For the text-containing cell, return its midpoint in [x, y] coordinate format. 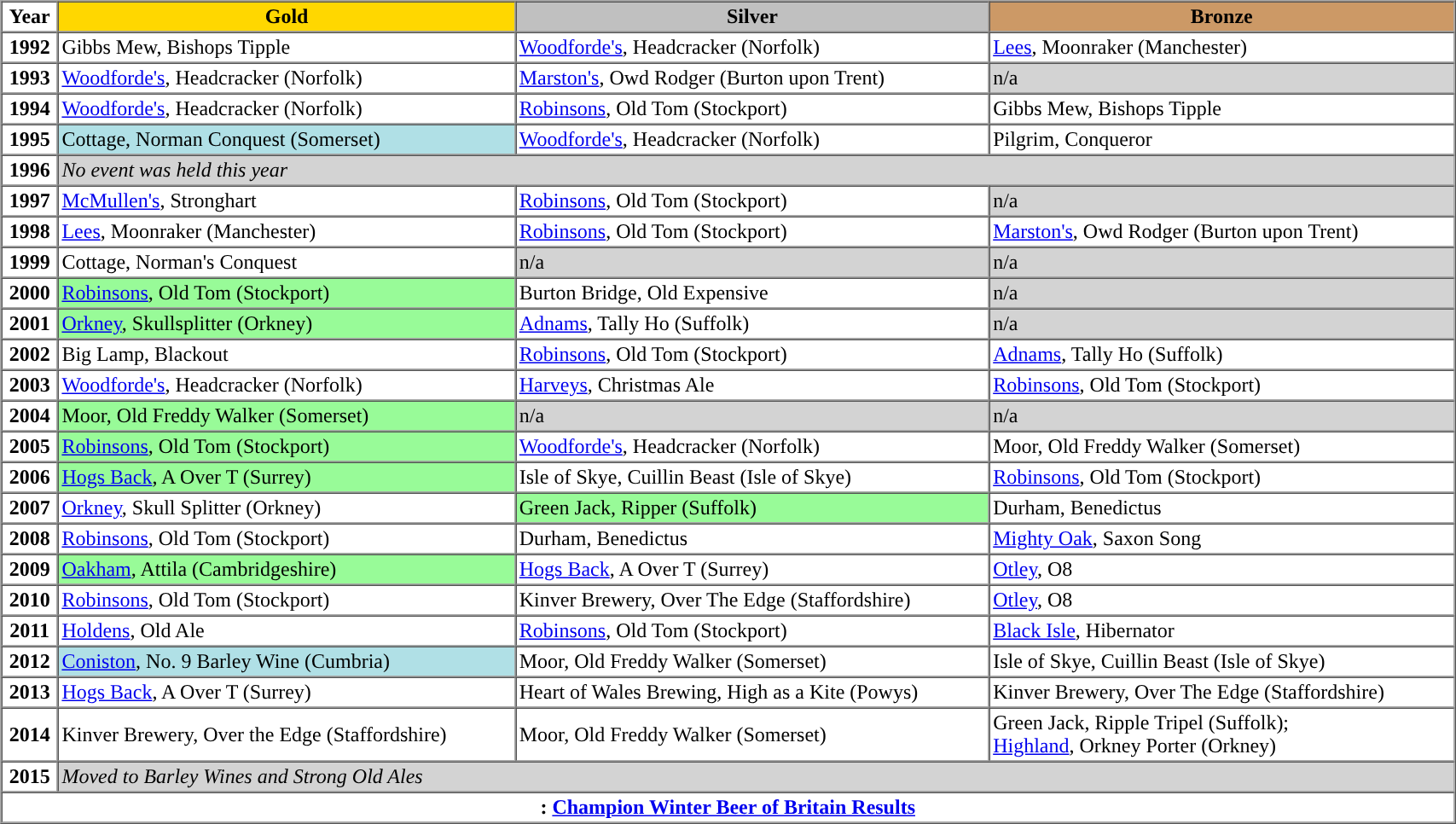
1998 [30, 232]
1999 [30, 263]
Bronze [1221, 17]
Heart of Wales Brewing, High as a Kite (Powys) [752, 693]
1995 [30, 140]
2007 [30, 508]
Cottage, Norman's Conquest [287, 263]
Kinver Brewery, Over the Edge (Staffordshire) [287, 735]
No event was held this year [756, 171]
2000 [30, 293]
2010 [30, 601]
Year [30, 17]
Oakham, Attila (Cambridgeshire) [287, 570]
Orkney, Skull Splitter (Orkney) [287, 508]
2006 [30, 478]
Harveys, Christmas Ale [752, 386]
1992 [30, 48]
McMullen's, Stronghart [287, 201]
2002 [30, 355]
Gold [287, 17]
2013 [30, 693]
2009 [30, 570]
Big Lamp, Blackout [287, 355]
Mighty Oak, Saxon Song [1221, 539]
Pilgrim, Conqueror [1221, 140]
2001 [30, 324]
: Champion Winter Beer of Britain Results [728, 807]
2005 [30, 447]
Coniston, No. 9 Barley Wine (Cumbria) [287, 662]
2004 [30, 416]
1993 [30, 78]
2008 [30, 539]
Holdens, Old Ale [287, 631]
2014 [30, 735]
2011 [30, 631]
2015 [30, 776]
2003 [30, 386]
Moved to Barley Wines and Strong Old Ales [756, 776]
Silver [752, 17]
1996 [30, 171]
Orkney, Skullsplitter (Orkney) [287, 324]
Black Isle, Hibernator [1221, 631]
1994 [30, 109]
Cottage, Norman Conquest (Somerset) [287, 140]
Green Jack, Ripple Tripel (Suffolk); Highland, Orkney Porter (Orkney) [1221, 735]
Burton Bridge, Old Expensive [752, 293]
Green Jack, Ripper (Suffolk) [752, 508]
1997 [30, 201]
2012 [30, 662]
